Find where the given text appears and provide that cell's center as (X, Y) coordinate. 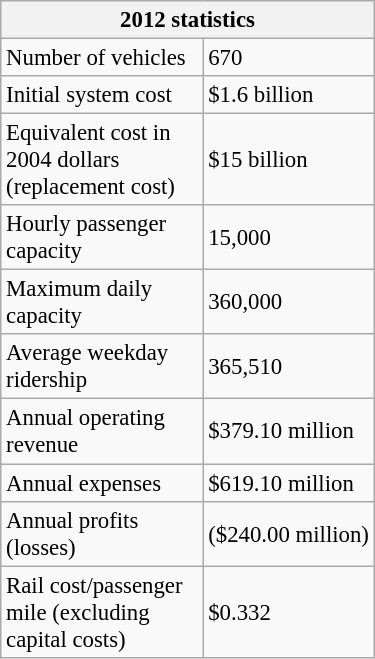
Hourly passenger capacity (102, 238)
2012 statistics (188, 20)
Initial system cost (102, 95)
Number of vehicles (102, 57)
Annual expenses (102, 483)
Rail cost/passenger mile (excluding capital costs) (102, 612)
15,000 (288, 238)
($240.00 million) (288, 534)
360,000 (288, 302)
$15 billion (288, 160)
$379.10 million (288, 432)
$1.6 billion (288, 95)
365,510 (288, 366)
Maximum daily capacity (102, 302)
Annual profits (losses) (102, 534)
670 (288, 57)
Average weekday ridership (102, 366)
Equivalent cost in 2004 dollars (replacement cost) (102, 160)
Annual operating revenue (102, 432)
$619.10 million (288, 483)
$0.332 (288, 612)
